Scan for the cell matching the given text and deliver its [x, y] coordinate at center. 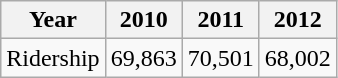
68,002 [298, 58]
2012 [298, 20]
70,501 [220, 58]
Ridership [53, 58]
69,863 [144, 58]
Year [53, 20]
2010 [144, 20]
2011 [220, 20]
